Return [X, Y] of the center of cell containing provided text 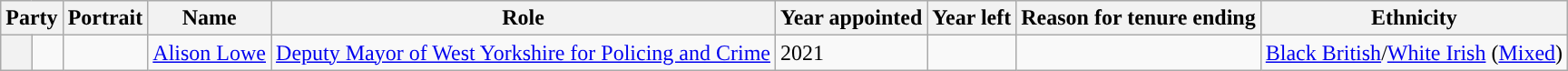
Year appointed [851, 18]
Name [210, 18]
Party [32, 18]
Deputy Mayor of West Yorkshire for Policing and Crime [524, 53]
Alison Lowe [210, 53]
Role [524, 18]
Ethnicity [1414, 18]
2021 [851, 53]
Reason for tenure ending [1139, 18]
Year left [972, 18]
Portrait [105, 18]
Black British/White Irish (Mixed) [1414, 53]
